Locate the cell with the specified text and output its [X, Y] center coordinate. 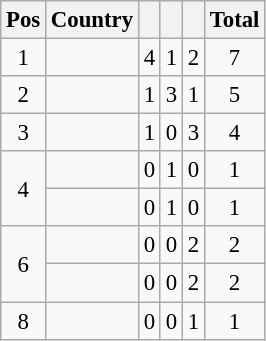
6 [24, 264]
Country [92, 20]
8 [24, 321]
Pos [24, 20]
7 [234, 58]
5 [234, 95]
Total [234, 20]
